Extract the [x, y] coordinate from the center of the cell holding the provided text.  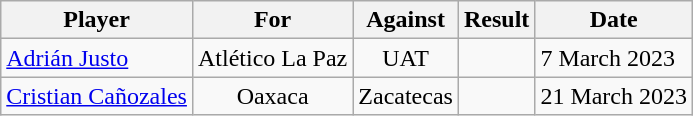
Cristian Cañozales [97, 96]
7 March 2023 [614, 58]
Oaxaca [272, 96]
21 March 2023 [614, 96]
For [272, 20]
Date [614, 20]
Result [496, 20]
Adrián Justo [97, 58]
Zacatecas [406, 96]
Player [97, 20]
UAT [406, 58]
Atlético La Paz [272, 58]
Against [406, 20]
